Pinpoint the cell where the given text exists, returning its (x, y) midpoint coordinate. 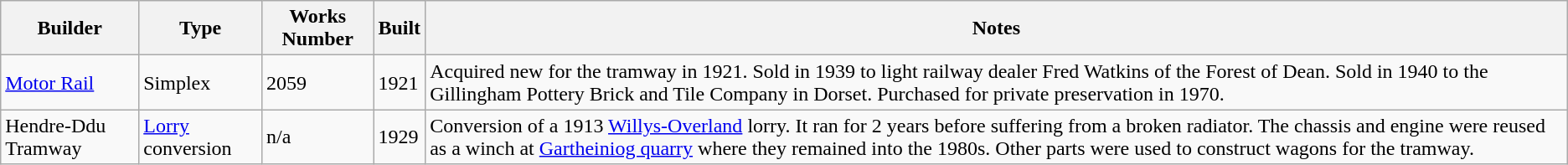
Works Number (317, 28)
1929 (400, 137)
Hendre-Ddu Tramway (70, 137)
2059 (317, 82)
1921 (400, 82)
Built (400, 28)
Simplex (201, 82)
Type (201, 28)
Builder (70, 28)
Notes (997, 28)
Lorry conversion (201, 137)
Motor Rail (70, 82)
n/a (317, 137)
